For the text-containing cell, return its midpoint in (X, Y) coordinate format. 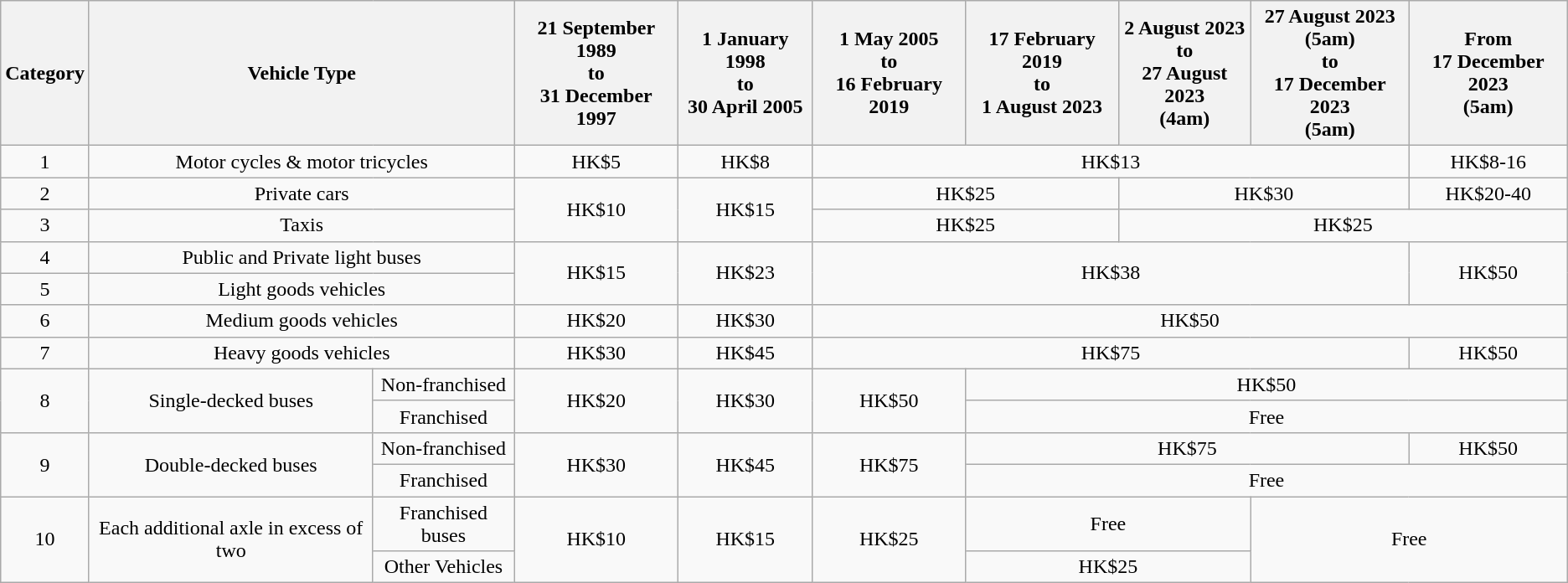
Light goods vehicles (302, 289)
Double-decked buses (231, 464)
Motor cycles & motor tricycles (302, 162)
2 (45, 193)
6 (45, 321)
HK$38 (1111, 273)
HK$20-40 (1488, 193)
2 August 2023to27 August 2023(4am) (1184, 74)
Other Vehicles (444, 567)
HK$5 (596, 162)
5 (45, 289)
1 January 1998to30 April 2005 (745, 74)
Category (45, 74)
3 (45, 225)
9 (45, 464)
17 February 2019to1 August 2023 (1042, 74)
Single-decked buses (231, 400)
Public and Private light buses (302, 257)
HK$13 (1111, 162)
HK$23 (745, 273)
HK$8 (745, 162)
From17 December 2023(5am) (1488, 74)
1 May 2005to16 February 2019 (890, 74)
10 (45, 539)
27 August 2023(5am)to17 December 2023(5am) (1330, 74)
7 (45, 353)
Franchised buses (444, 523)
Medium goods vehicles (302, 321)
Taxis (302, 225)
Each additional axle in excess of two (231, 539)
4 (45, 257)
8 (45, 400)
Private cars (302, 193)
Vehicle Type (302, 74)
HK$8-16 (1488, 162)
21 September 1989to31 December 1997 (596, 74)
1 (45, 162)
Heavy goods vehicles (302, 353)
